Scan for the cell matching the given text and deliver its (X, Y) coordinate at center. 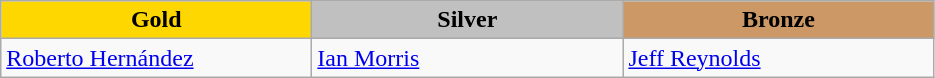
Gold (156, 20)
Silver (468, 20)
Ian Morris (468, 58)
Jeff Reynolds (778, 58)
Roberto Hernández (156, 58)
Bronze (778, 20)
